Pinpoint the cell where the given text exists, returning its [X, Y] midpoint coordinate. 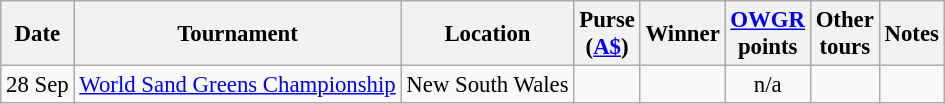
Notes [912, 34]
OWGRpoints [768, 34]
Date [38, 34]
Location [488, 34]
Tournament [238, 34]
Purse(A$) [607, 34]
28 Sep [38, 85]
World Sand Greens Championship [238, 85]
New South Wales [488, 85]
Winner [682, 34]
Othertours [844, 34]
n/a [768, 85]
